Extract the [X, Y] coordinate from the center of the cell holding the provided text.  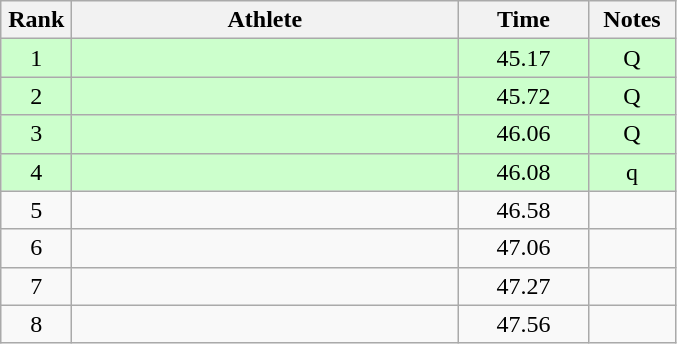
8 [36, 324]
45.17 [524, 58]
4 [36, 172]
2 [36, 96]
3 [36, 134]
46.08 [524, 172]
q [632, 172]
47.56 [524, 324]
45.72 [524, 96]
5 [36, 210]
Athlete [265, 20]
Time [524, 20]
1 [36, 58]
46.06 [524, 134]
Notes [632, 20]
47.27 [524, 286]
Rank [36, 20]
7 [36, 286]
6 [36, 248]
46.58 [524, 210]
47.06 [524, 248]
